Detect which cell encompasses the target text, then output its (X, Y) center coordinate. 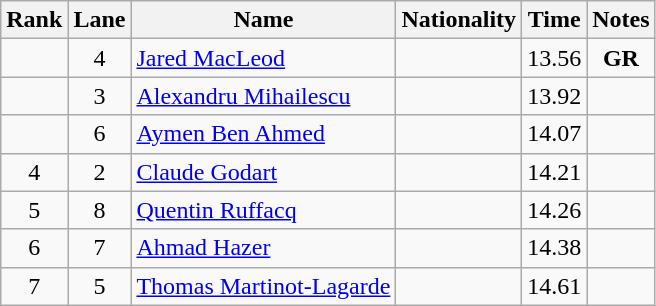
Time (554, 20)
2 (100, 172)
Lane (100, 20)
Jared MacLeod (264, 58)
Thomas Martinot-Lagarde (264, 286)
Nationality (459, 20)
Alexandru Mihailescu (264, 96)
13.56 (554, 58)
Aymen Ben Ahmed (264, 134)
Quentin Ruffacq (264, 210)
8 (100, 210)
13.92 (554, 96)
Ahmad Hazer (264, 248)
Notes (621, 20)
3 (100, 96)
14.61 (554, 286)
Claude Godart (264, 172)
Name (264, 20)
14.38 (554, 248)
14.21 (554, 172)
Rank (34, 20)
GR (621, 58)
14.26 (554, 210)
14.07 (554, 134)
